Return the [x, y] coordinate for the center point of the cell that contains the specified text.  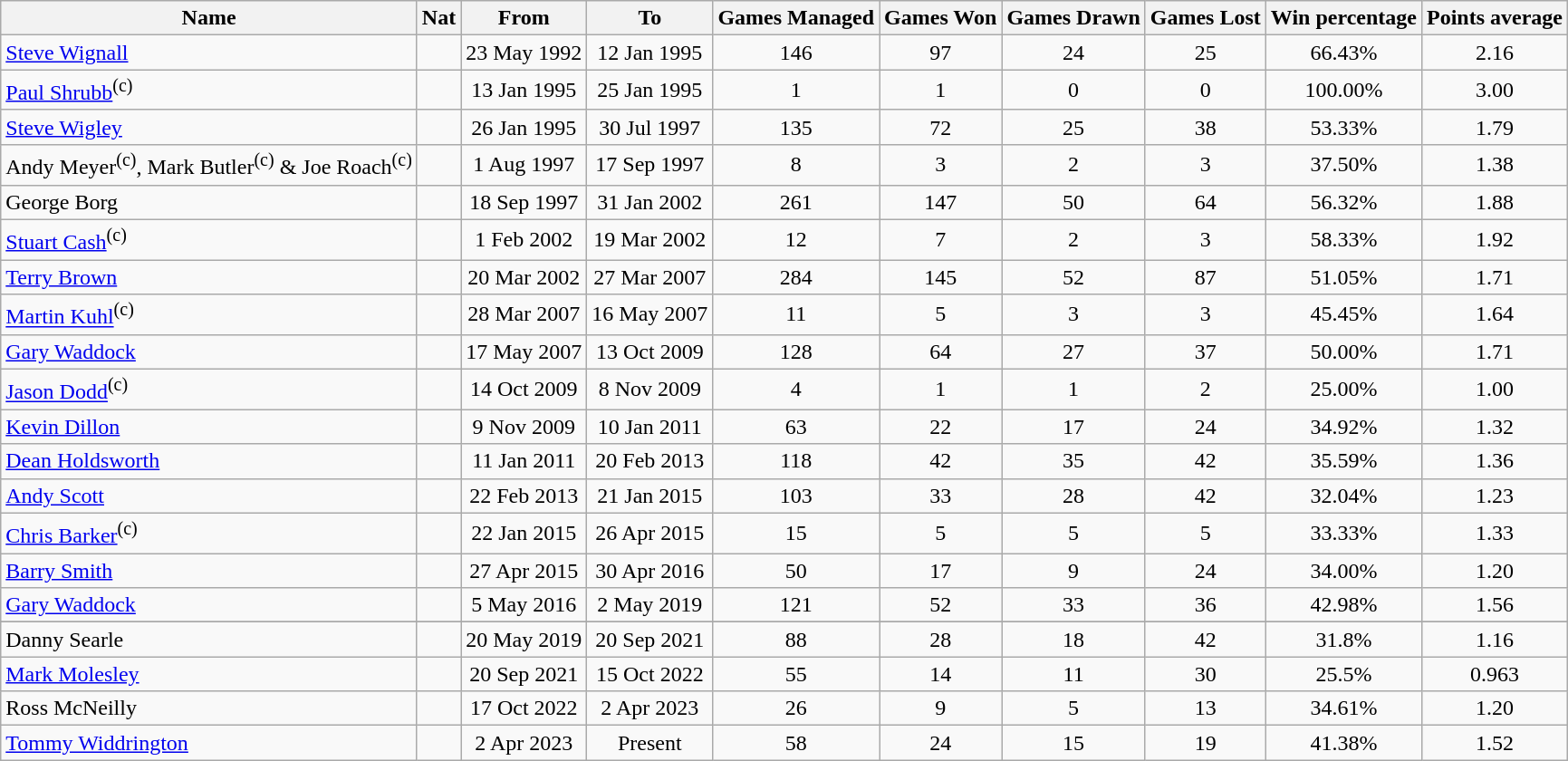
8 Nov 2009 [650, 390]
5 May 2016 [524, 605]
Present [650, 743]
145 [940, 277]
32.04% [1343, 496]
30 Jul 1997 [650, 127]
25.00% [1343, 390]
18 Sep 1997 [524, 202]
50.00% [1343, 352]
1 Aug 1997 [524, 165]
16 May 2007 [650, 315]
1.88 [1495, 202]
18 [1073, 640]
1.92 [1495, 239]
Chris Barker(c) [209, 533]
1.16 [1495, 640]
17 Oct 2022 [524, 708]
27 [1073, 352]
36 [1205, 605]
7 [940, 239]
37 [1205, 352]
Kevin Dillon [209, 427]
31.8% [1343, 640]
Ross McNeilly [209, 708]
0.963 [1495, 674]
58 [796, 743]
37.50% [1343, 165]
Tommy Widdrington [209, 743]
11 Jan 2011 [524, 461]
Points average [1495, 18]
22 Jan 2015 [524, 533]
42.98% [1343, 605]
41.38% [1343, 743]
14 [940, 674]
Stuart Cash(c) [209, 239]
1.36 [1495, 461]
1.38 [1495, 165]
2.16 [1495, 53]
Mark Molesley [209, 674]
121 [796, 605]
Games Lost [1205, 18]
17 Sep 1997 [650, 165]
1.64 [1495, 315]
1.52 [1495, 743]
Steve Wignall [209, 53]
9 Nov 2009 [524, 427]
Danny Searle [209, 640]
28 Mar 2007 [524, 315]
Games Managed [796, 18]
21 Jan 2015 [650, 496]
63 [796, 427]
20 Feb 2013 [650, 461]
66.43% [1343, 53]
Paul Shrubb(c) [209, 91]
14 Oct 2009 [524, 390]
33.33% [1343, 533]
19 [1205, 743]
23 May 1992 [524, 53]
8 [796, 165]
58.33% [1343, 239]
118 [796, 461]
100.00% [1343, 91]
13 Jan 1995 [524, 91]
12 [796, 239]
72 [940, 127]
Andy Scott [209, 496]
Dean Holdsworth [209, 461]
1.79 [1495, 127]
55 [796, 674]
26 [796, 708]
19 Mar 2002 [650, 239]
30 Apr 2016 [650, 571]
Jason Dodd(c) [209, 390]
45.45% [1343, 315]
261 [796, 202]
27 Apr 2015 [524, 571]
Win percentage [1343, 18]
Games Drawn [1073, 18]
From [524, 18]
27 Mar 2007 [650, 277]
Terry Brown [209, 277]
34.92% [1343, 427]
Name [209, 18]
53.33% [1343, 127]
Nat [438, 18]
34.61% [1343, 708]
13 [1205, 708]
Barry Smith [209, 571]
To [650, 18]
147 [940, 202]
135 [796, 127]
38 [1205, 127]
Steve Wigley [209, 127]
13 Oct 2009 [650, 352]
1.56 [1495, 605]
34.00% [1343, 571]
1.33 [1495, 533]
26 Jan 1995 [524, 127]
4 [796, 390]
284 [796, 277]
George Borg [209, 202]
97 [940, 53]
22 Feb 2013 [524, 496]
1 Feb 2002 [524, 239]
35.59% [1343, 461]
87 [1205, 277]
103 [796, 496]
Games Won [940, 18]
25.5% [1343, 674]
20 May 2019 [524, 640]
88 [796, 640]
Andy Meyer(c), Mark Butler(c) & Joe Roach(c) [209, 165]
35 [1073, 461]
20 Mar 2002 [524, 277]
1.00 [1495, 390]
30 [1205, 674]
3.00 [1495, 91]
12 Jan 1995 [650, 53]
31 Jan 2002 [650, 202]
1.23 [1495, 496]
26 Apr 2015 [650, 533]
2 May 2019 [650, 605]
17 May 2007 [524, 352]
1.32 [1495, 427]
Martin Kuhl(c) [209, 315]
22 [940, 427]
146 [796, 53]
51.05% [1343, 277]
15 Oct 2022 [650, 674]
56.32% [1343, 202]
10 Jan 2011 [650, 427]
25 Jan 1995 [650, 91]
128 [796, 352]
